Pinpoint the cell where the given text exists, returning its (X, Y) midpoint coordinate. 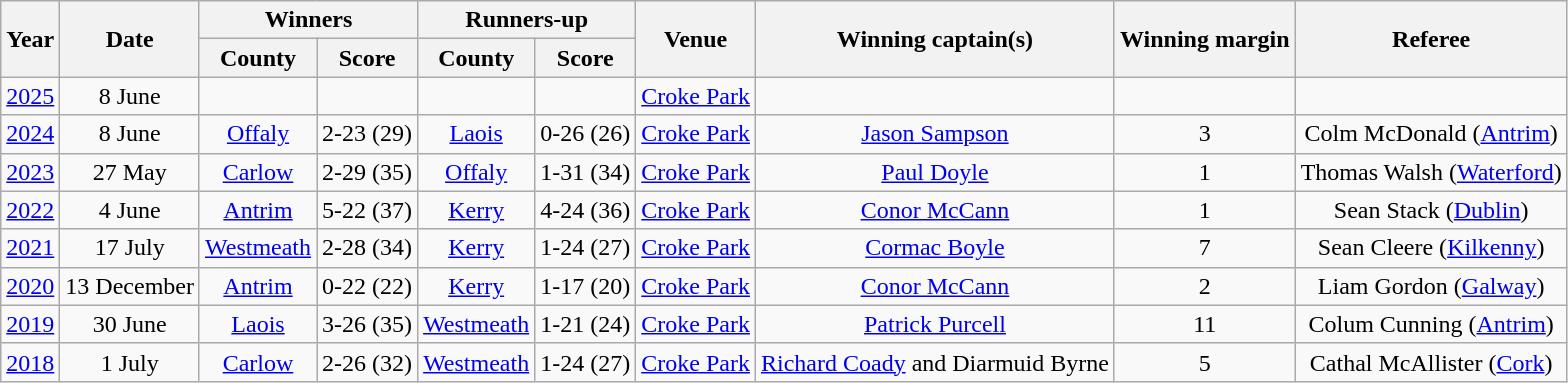
Sean Cleere (Kilkenny) (1431, 248)
2025 (30, 96)
3 (1204, 134)
Paul Doyle (934, 172)
5-22 (37) (368, 210)
1 July (130, 362)
Year (30, 39)
2 (1204, 286)
4-24 (36) (586, 210)
Date (130, 39)
30 June (130, 324)
Cathal McAllister (Cork) (1431, 362)
2019 (30, 324)
5 (1204, 362)
2-28 (34) (368, 248)
0-26 (26) (586, 134)
2023 (30, 172)
2021 (30, 248)
Thomas Walsh (Waterford) (1431, 172)
0-22 (22) (368, 286)
11 (1204, 324)
2022 (30, 210)
1-17 (20) (586, 286)
Winning margin (1204, 39)
2-26 (32) (368, 362)
17 July (130, 248)
Patrick Purcell (934, 324)
Cormac Boyle (934, 248)
2-23 (29) (368, 134)
3-26 (35) (368, 324)
Jason Sampson (934, 134)
Richard Coady and Diarmuid Byrne (934, 362)
1-21 (24) (586, 324)
2-29 (35) (368, 172)
1-31 (34) (586, 172)
Colm McDonald (Antrim) (1431, 134)
2018 (30, 362)
Referee (1431, 39)
7 (1204, 248)
Winners (308, 20)
4 June (130, 210)
Liam Gordon (Galway) (1431, 286)
13 December (130, 286)
2024 (30, 134)
27 May (130, 172)
Venue (696, 39)
Winning captain(s) (934, 39)
2020 (30, 286)
Runners-up (527, 20)
Sean Stack (Dublin) (1431, 210)
Colum Cunning (Antrim) (1431, 324)
